Locate the cell with the specified text and output its [x, y] center coordinate. 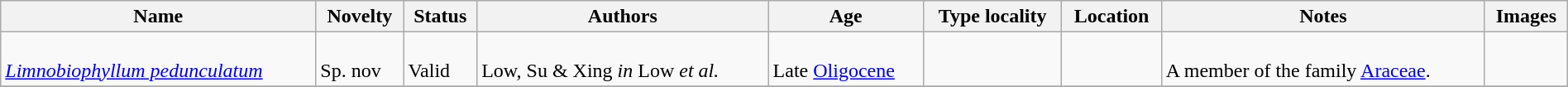
Limnobiophyllum pedunculatum [159, 60]
Age [845, 17]
Type locality [992, 17]
Notes [1323, 17]
Low, Su & Xing in Low et al. [623, 60]
Status [440, 17]
Images [1526, 17]
Novelty [360, 17]
Location [1111, 17]
Late Oligocene [845, 60]
Name [159, 17]
Authors [623, 17]
A member of the family Araceae. [1323, 60]
Sp. nov [360, 60]
Valid [440, 60]
